For the text-containing cell, return its midpoint in [X, Y] coordinate format. 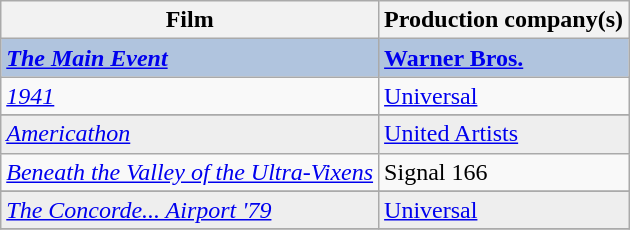
Warner Bros. [504, 58]
Beneath the Valley of the Ultra-Vixens [190, 172]
Film [190, 20]
Signal 166 [504, 172]
1941 [190, 96]
The Main Event [190, 58]
Americathon [190, 134]
Production company(s) [504, 20]
The Concorde... Airport '79 [190, 210]
United Artists [504, 134]
